Scan for the cell matching the given text and deliver its (x, y) coordinate at center. 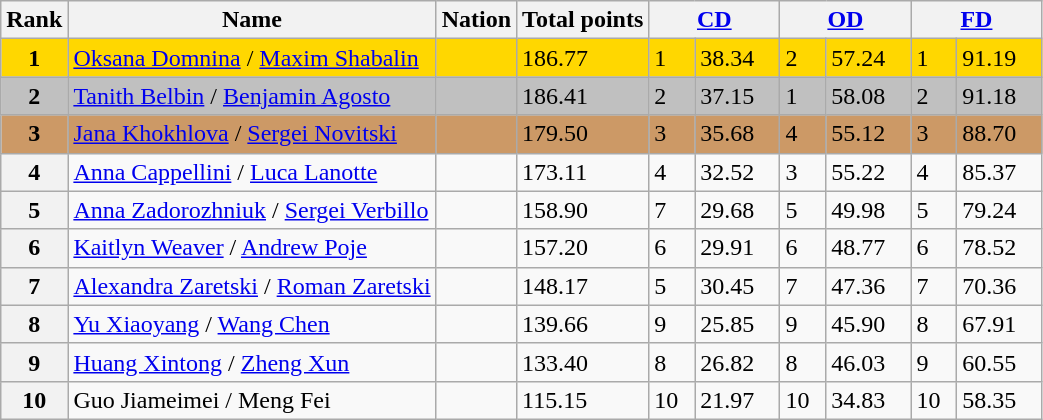
91.19 (1000, 58)
34.83 (868, 400)
Total points (583, 20)
78.52 (1000, 248)
FD (976, 20)
38.34 (738, 58)
Kaitlyn Weaver / Andrew Poje (252, 248)
173.11 (583, 172)
Anna Cappellini / Luca Lanotte (252, 172)
21.97 (738, 400)
179.50 (583, 134)
55.12 (868, 134)
88.70 (1000, 134)
67.91 (1000, 324)
29.91 (738, 248)
79.24 (1000, 210)
Tanith Belbin / Benjamin Agosto (252, 96)
48.77 (868, 248)
Oksana Domnina / Maxim Shabalin (252, 58)
25.85 (738, 324)
158.90 (583, 210)
157.20 (583, 248)
47.36 (868, 286)
CD (714, 20)
49.98 (868, 210)
139.66 (583, 324)
70.36 (1000, 286)
186.77 (583, 58)
37.15 (738, 96)
85.37 (1000, 172)
133.40 (583, 362)
Nation (476, 20)
46.03 (868, 362)
Anna Zadorozhniuk / Sergei Verbillo (252, 210)
148.17 (583, 286)
26.82 (738, 362)
58.08 (868, 96)
32.52 (738, 172)
Name (252, 20)
29.68 (738, 210)
Jana Khokhlova / Sergei Novitski (252, 134)
186.41 (583, 96)
OD (846, 20)
55.22 (868, 172)
60.55 (1000, 362)
35.68 (738, 134)
Rank (34, 20)
45.90 (868, 324)
115.15 (583, 400)
30.45 (738, 286)
Yu Xiaoyang / Wang Chen (252, 324)
Huang Xintong / Zheng Xun (252, 362)
91.18 (1000, 96)
58.35 (1000, 400)
57.24 (868, 58)
Alexandra Zaretski / Roman Zaretski (252, 286)
Guo Jiameimei / Meng Fei (252, 400)
